Determine the (x, y) coordinate at the center of the cell enclosing the given text.  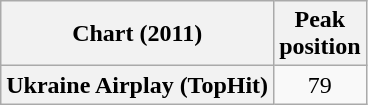
Chart (2011) (138, 34)
Peakposition (320, 34)
Ukraine Airplay (TopHit) (138, 85)
79 (320, 85)
